Provide the [X, Y] coordinate of the cell's center where the given text is located.  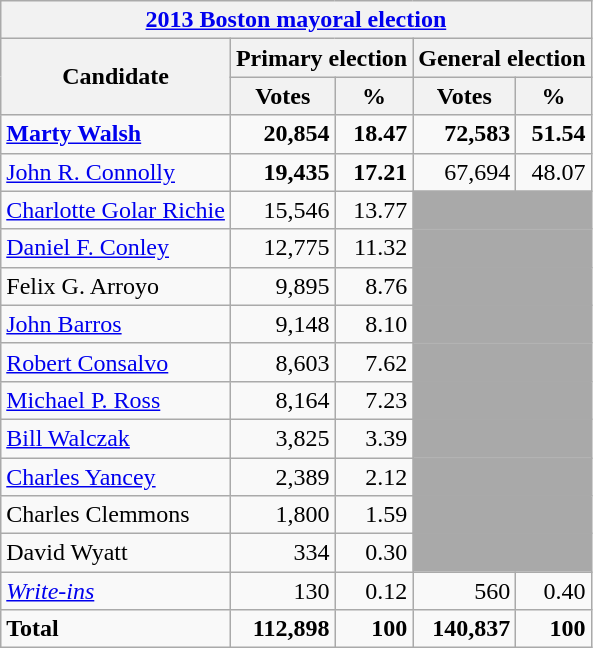
Write-ins [116, 591]
David Wyatt [116, 553]
334 [282, 553]
8.76 [374, 286]
Total [116, 629]
11.32 [374, 248]
72,583 [464, 134]
7.62 [374, 362]
2.12 [374, 477]
2,389 [282, 477]
3.39 [374, 438]
51.54 [554, 134]
48.07 [554, 172]
Marty Walsh [116, 134]
Felix G. Arroyo [116, 286]
2013 Boston mayoral election [296, 20]
General election [502, 58]
112,898 [282, 629]
140,837 [464, 629]
560 [464, 591]
67,694 [464, 172]
Charlotte Golar Richie [116, 210]
Michael P. Ross [116, 400]
19,435 [282, 172]
Charles Yancey [116, 477]
Primary election [321, 58]
9,148 [282, 324]
15,546 [282, 210]
13.77 [374, 210]
0.12 [374, 591]
12,775 [282, 248]
7.23 [374, 400]
17.21 [374, 172]
9,895 [282, 286]
1,800 [282, 515]
8,603 [282, 362]
Charles Clemmons [116, 515]
8,164 [282, 400]
3,825 [282, 438]
Candidate [116, 77]
0.40 [554, 591]
John Barros [116, 324]
20,854 [282, 134]
8.10 [374, 324]
0.30 [374, 553]
1.59 [374, 515]
John R. Connolly [116, 172]
Daniel F. Conley [116, 248]
130 [282, 591]
Robert Consalvo [116, 362]
18.47 [374, 134]
Bill Walczak [116, 438]
